Provide the (X, Y) coordinate of the cell's center where the given text is located.  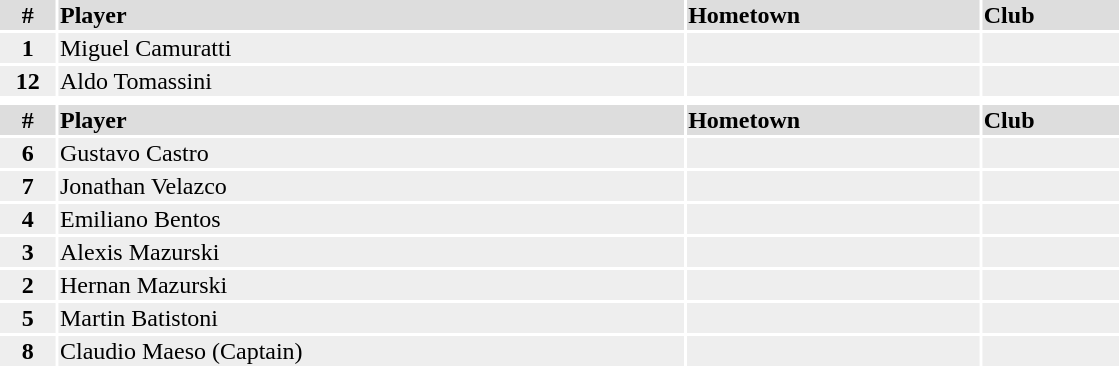
Martin Batistoni (370, 318)
8 (28, 351)
Aldo Tomassini (370, 81)
5 (28, 318)
1 (28, 48)
Hernan Mazurski (370, 285)
Jonathan Velazco (370, 186)
Alexis Mazurski (370, 252)
3 (28, 252)
6 (28, 153)
12 (28, 81)
Gustavo Castro (370, 153)
7 (28, 186)
Emiliano Bentos (370, 219)
Claudio Maeso (Captain) (370, 351)
Miguel Camuratti (370, 48)
2 (28, 285)
4 (28, 219)
